Pinpoint the cell where the given text exists, returning its (x, y) midpoint coordinate. 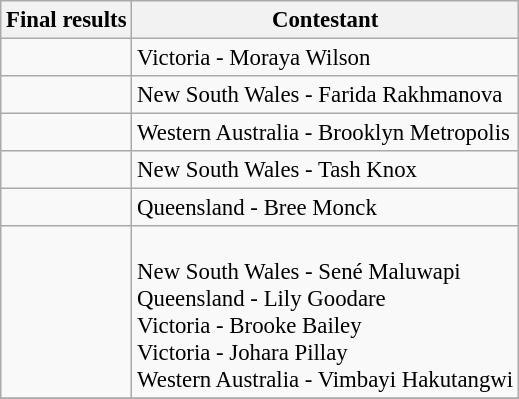
Final results (66, 20)
Western Australia - Brooklyn Metropolis (326, 133)
New South Wales - Farida Rakhmanova (326, 95)
Queensland - Bree Monck (326, 208)
New South Wales - Tash Knox (326, 170)
New South Wales - Sené Maluwapi Queensland - Lily Goodare Victoria - Brooke Bailey Victoria - Johara Pillay Western Australia - Vimbayi Hakutangwi (326, 312)
Contestant (326, 20)
Victoria - Moraya Wilson (326, 58)
